Scan for the cell matching the given text and deliver its (X, Y) coordinate at center. 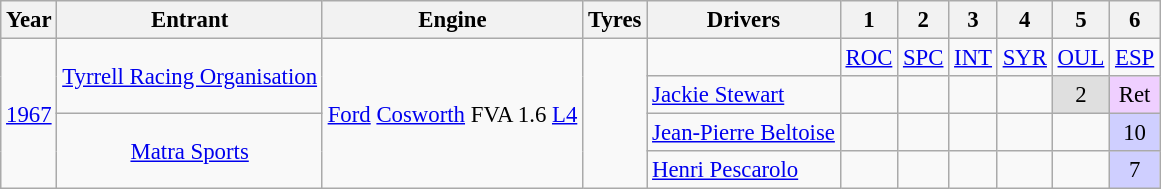
ROC (868, 58)
1 (868, 20)
SYR (1024, 58)
ESP (1135, 58)
7 (1135, 170)
1967 (29, 114)
Jackie Stewart (744, 95)
6 (1135, 20)
Ford Cosworth FVA 1.6 L4 (452, 114)
Entrant (190, 20)
INT (974, 58)
Matra Sports (190, 152)
Ret (1135, 95)
Drivers (744, 20)
Year (29, 20)
3 (974, 20)
Henri Pescarolo (744, 170)
10 (1135, 133)
Tyrrell Racing Organisation (190, 76)
Engine (452, 20)
5 (1080, 20)
SPC (924, 58)
Tyres (615, 20)
Jean-Pierre Beltoise (744, 133)
4 (1024, 20)
OUL (1080, 58)
